For the text-containing cell, return its midpoint in (x, y) coordinate format. 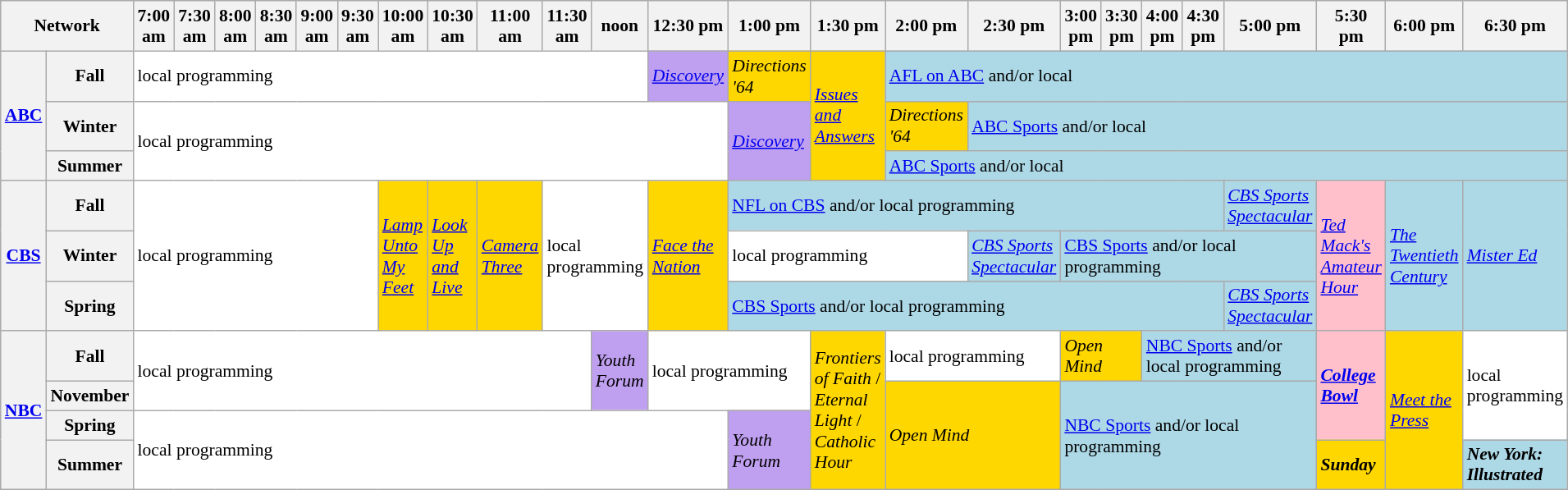
College Bowl (1351, 386)
Mister Ed (1515, 256)
4:30 pm (1203, 26)
Lamp Unto My Feet (403, 256)
12:30 pm (688, 26)
Ted Mack's Amateur Hour (1351, 256)
3:30 pm (1122, 26)
10:30 am (452, 26)
The Twentieth Century (1424, 256)
1:30 pm (848, 26)
CBS (24, 256)
7:30 am (194, 26)
4:00 pm (1163, 26)
noon (620, 26)
8:30 am (277, 26)
8:00 am (235, 26)
11:30 am (566, 26)
Sunday (1351, 465)
5:00 pm (1270, 26)
2:30 pm (1014, 26)
7:00 am (153, 26)
New York: Illustrated (1515, 465)
Face the Nation (688, 256)
6:30 pm (1515, 26)
AFL on ABC and/or local (1227, 76)
Issues and Answers (848, 116)
10:00 am (403, 26)
November (89, 396)
ABC (24, 116)
11:00 am (510, 26)
6:00 pm (1424, 26)
Look Up and Live (452, 256)
NFL on CBS and/or local programming (976, 205)
5:30 pm (1351, 26)
9:30 am (358, 26)
Network (67, 26)
1:00 pm (769, 26)
2:00 pm (926, 26)
9:00 am (317, 26)
3:00 pm (1081, 26)
Camera Three (510, 256)
